Pinpoint the cell where the given text exists, returning its [X, Y] midpoint coordinate. 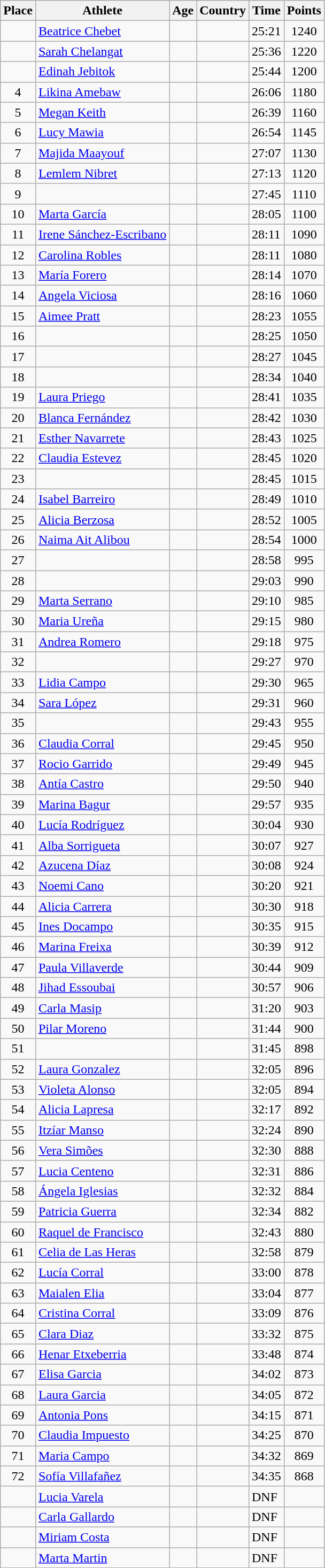
26:54 [266, 133]
39 [18, 804]
34:25 [266, 1435]
24 [18, 499]
29:45 [266, 743]
Lucía Corral [102, 1273]
870 [304, 1435]
Points [304, 11]
Elisa Garcia [102, 1374]
30:44 [266, 967]
Marta García [102, 214]
930 [304, 825]
Time [266, 11]
34 [18, 703]
990 [304, 580]
29:43 [266, 723]
41 [18, 845]
Rocio Garrido [102, 764]
940 [304, 784]
36 [18, 743]
32:43 [266, 1232]
Ángela Iglesias [102, 1191]
25:21 [266, 31]
Sara López [102, 703]
985 [304, 601]
33:09 [266, 1313]
20 [18, 418]
Lemlem Nibret [102, 173]
34:15 [266, 1415]
Jihad Essoubai [102, 988]
25 [18, 519]
868 [304, 1476]
67 [18, 1374]
33:04 [266, 1293]
980 [304, 621]
51 [18, 1049]
Celia de Las Heras [102, 1252]
Maria Campo [102, 1456]
884 [304, 1191]
47 [18, 967]
35 [18, 723]
Edinah Jebitok [102, 72]
965 [304, 682]
896 [304, 1069]
Alba Sorrigueta [102, 845]
Itzíar Manso [102, 1130]
Marta Martin [102, 1558]
882 [304, 1211]
50 [18, 1028]
29:27 [266, 662]
42 [18, 865]
873 [304, 1374]
880 [304, 1232]
1005 [304, 519]
1180 [304, 92]
1240 [304, 31]
33:00 [266, 1273]
28:05 [266, 214]
52 [18, 1069]
1130 [304, 153]
28:43 [266, 438]
955 [304, 723]
935 [304, 804]
15 [18, 316]
871 [304, 1415]
Antía Castro [102, 784]
56 [18, 1150]
37 [18, 764]
28:34 [266, 377]
30:35 [266, 927]
66 [18, 1354]
55 [18, 1130]
30:04 [266, 825]
29:49 [266, 764]
Sofía Villafañez [102, 1476]
1045 [304, 357]
Laura Priego [102, 397]
9 [18, 194]
875 [304, 1334]
Azucena Díaz [102, 865]
32:32 [266, 1191]
1035 [304, 397]
29:57 [266, 804]
Andrea Romero [102, 642]
28:23 [266, 316]
63 [18, 1293]
909 [304, 967]
915 [304, 927]
34:05 [266, 1395]
879 [304, 1252]
1060 [304, 296]
33 [18, 682]
1030 [304, 418]
34:35 [266, 1476]
Patricia Guerra [102, 1211]
1020 [304, 458]
1160 [304, 112]
872 [304, 1395]
30:07 [266, 845]
29:50 [266, 784]
Henar Etxeberria [102, 1354]
878 [304, 1273]
28:54 [266, 540]
44 [18, 906]
29:15 [266, 621]
27:45 [266, 194]
28:52 [266, 519]
33:48 [266, 1354]
62 [18, 1273]
34:32 [266, 1456]
874 [304, 1354]
30:20 [266, 886]
13 [18, 275]
30:08 [266, 865]
960 [304, 703]
Blanca Fernández [102, 418]
8 [18, 173]
Claudia Corral [102, 743]
Miriam Costa [102, 1537]
995 [304, 560]
31:45 [266, 1049]
Place [18, 11]
65 [18, 1334]
58 [18, 1191]
21 [18, 438]
1070 [304, 275]
Laura Garcia [102, 1395]
28:49 [266, 499]
29:30 [266, 682]
31 [18, 642]
59 [18, 1211]
Sarah Chelangat [102, 51]
26:39 [266, 112]
Marina Freixa [102, 947]
Violeta Alonso [102, 1089]
49 [18, 1008]
16 [18, 336]
23 [18, 479]
17 [18, 357]
25:36 [266, 51]
Lucia Varela [102, 1496]
12 [18, 255]
970 [304, 662]
Naima Ait Alibou [102, 540]
1080 [304, 255]
888 [304, 1150]
869 [304, 1456]
Antonia Pons [102, 1415]
Megan Keith [102, 112]
28:27 [266, 357]
Athlete [102, 11]
30:30 [266, 906]
32:30 [266, 1150]
924 [304, 865]
Carla Masip [102, 1008]
29 [18, 601]
Carolina Robles [102, 255]
Pilar Moreno [102, 1028]
31:20 [266, 1008]
1200 [304, 72]
Beatrice Chebet [102, 31]
Marina Bagur [102, 804]
Maria Ureña [102, 621]
29:03 [266, 580]
Isabel Barreiro [102, 499]
906 [304, 988]
26:06 [266, 92]
Paula Villaverde [102, 967]
Lucía Rodríguez [102, 825]
890 [304, 1130]
894 [304, 1089]
877 [304, 1293]
Claudia Estevez [102, 458]
912 [304, 947]
1050 [304, 336]
32:17 [266, 1110]
Aimee Pratt [102, 316]
Raquel de Francisco [102, 1232]
1055 [304, 316]
32 [18, 662]
26 [18, 540]
1220 [304, 51]
Majida Maayouf [102, 153]
27:07 [266, 153]
6 [18, 133]
32:34 [266, 1211]
María Forero [102, 275]
Alicia Lapresa [102, 1110]
7 [18, 153]
Noemi Cano [102, 886]
68 [18, 1395]
57 [18, 1171]
33:32 [266, 1334]
Country [223, 11]
1120 [304, 173]
918 [304, 906]
53 [18, 1089]
29:18 [266, 642]
18 [18, 377]
Lidia Campo [102, 682]
5 [18, 112]
27:13 [266, 173]
1090 [304, 234]
Likina Amebaw [102, 92]
Cristina Corral [102, 1313]
Lucia Centeno [102, 1171]
40 [18, 825]
72 [18, 1476]
60 [18, 1232]
22 [18, 458]
927 [304, 845]
950 [304, 743]
1110 [304, 194]
Esther Navarrete [102, 438]
903 [304, 1008]
11 [18, 234]
28:14 [266, 275]
Clara Diaz [102, 1334]
45 [18, 927]
70 [18, 1435]
71 [18, 1456]
886 [304, 1171]
28:42 [266, 418]
Alicia Berzosa [102, 519]
Vera Simões [102, 1150]
Lucy Mawia [102, 133]
28:16 [266, 296]
64 [18, 1313]
46 [18, 947]
29:10 [266, 601]
900 [304, 1028]
Claudia Impuesto [102, 1435]
Maialen Elia [102, 1293]
27 [18, 560]
25:44 [266, 72]
Marta Serrano [102, 601]
48 [18, 988]
4 [18, 92]
34:02 [266, 1374]
10 [18, 214]
14 [18, 296]
32:58 [266, 1252]
61 [18, 1252]
Laura Gonzalez [102, 1069]
945 [304, 764]
1040 [304, 377]
69 [18, 1415]
Angela Viciosa [102, 296]
54 [18, 1110]
28 [18, 580]
Carla Gallardo [102, 1517]
30 [18, 621]
1000 [304, 540]
1100 [304, 214]
19 [18, 397]
1010 [304, 499]
1025 [304, 438]
1015 [304, 479]
876 [304, 1313]
975 [304, 642]
38 [18, 784]
1145 [304, 133]
30:39 [266, 947]
31:44 [266, 1028]
43 [18, 886]
28:58 [266, 560]
Ines Docampo [102, 927]
29:31 [266, 703]
Age [183, 11]
32:24 [266, 1130]
892 [304, 1110]
Irene Sánchez-Escribano [102, 234]
28:25 [266, 336]
28:41 [266, 397]
30:57 [266, 988]
Alicia Carrera [102, 906]
898 [304, 1049]
921 [304, 886]
32:31 [266, 1171]
